Scan for the cell matching the given text and deliver its (X, Y) coordinate at center. 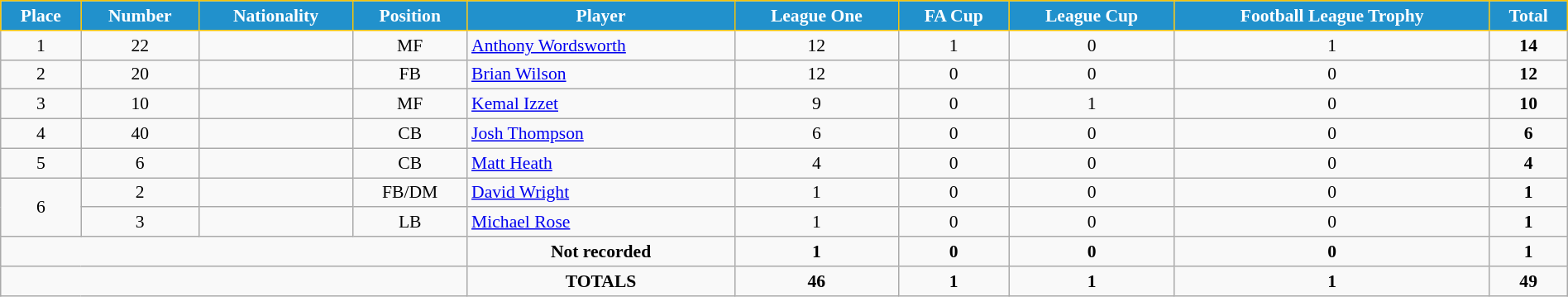
Michael Rose (600, 223)
Matt Heath (600, 163)
Total (1528, 16)
Football League Trophy (1331, 16)
David Wright (600, 193)
22 (141, 46)
Player (600, 16)
Not recorded (600, 251)
40 (141, 134)
9 (817, 104)
FA Cup (954, 16)
Brian Wilson (600, 74)
League Cup (1092, 16)
FB/DM (410, 193)
FB (410, 74)
Nationality (276, 16)
Josh Thompson (600, 134)
49 (1528, 281)
Number (141, 16)
46 (817, 281)
Place (41, 16)
League One (817, 16)
LB (410, 223)
5 (41, 163)
14 (1528, 46)
Position (410, 16)
Anthony Wordsworth (600, 46)
Kemal Izzet (600, 104)
20 (141, 74)
TOTALS (600, 281)
